From the cell containing the given text, extract its center point as [x, y] coordinate. 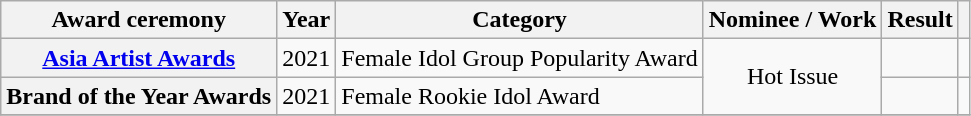
Year [306, 20]
Asia Artist Awards [139, 58]
Result [920, 20]
Award ceremony [139, 20]
Hot Issue [792, 77]
Female Idol Group Popularity Award [520, 58]
Brand of the Year Awards [139, 96]
Female Rookie Idol Award [520, 96]
Category [520, 20]
Nominee / Work [792, 20]
